Scan for the cell matching the given text and deliver its (x, y) coordinate at center. 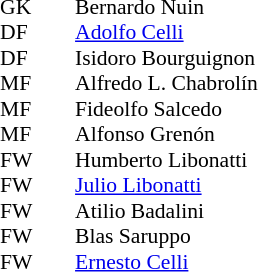
Alfredo L. Chabrolín (166, 83)
Fideolfo Salcedo (166, 109)
Isidoro Bourguignon (166, 58)
Blas Saruppo (166, 237)
Alfonso Grenón (166, 135)
Julio Libonatti (166, 185)
Adolfo Celli (166, 33)
Atilio Badalini (166, 211)
Humberto Libonatti (166, 160)
